For the text-containing cell, return its midpoint in [x, y] coordinate format. 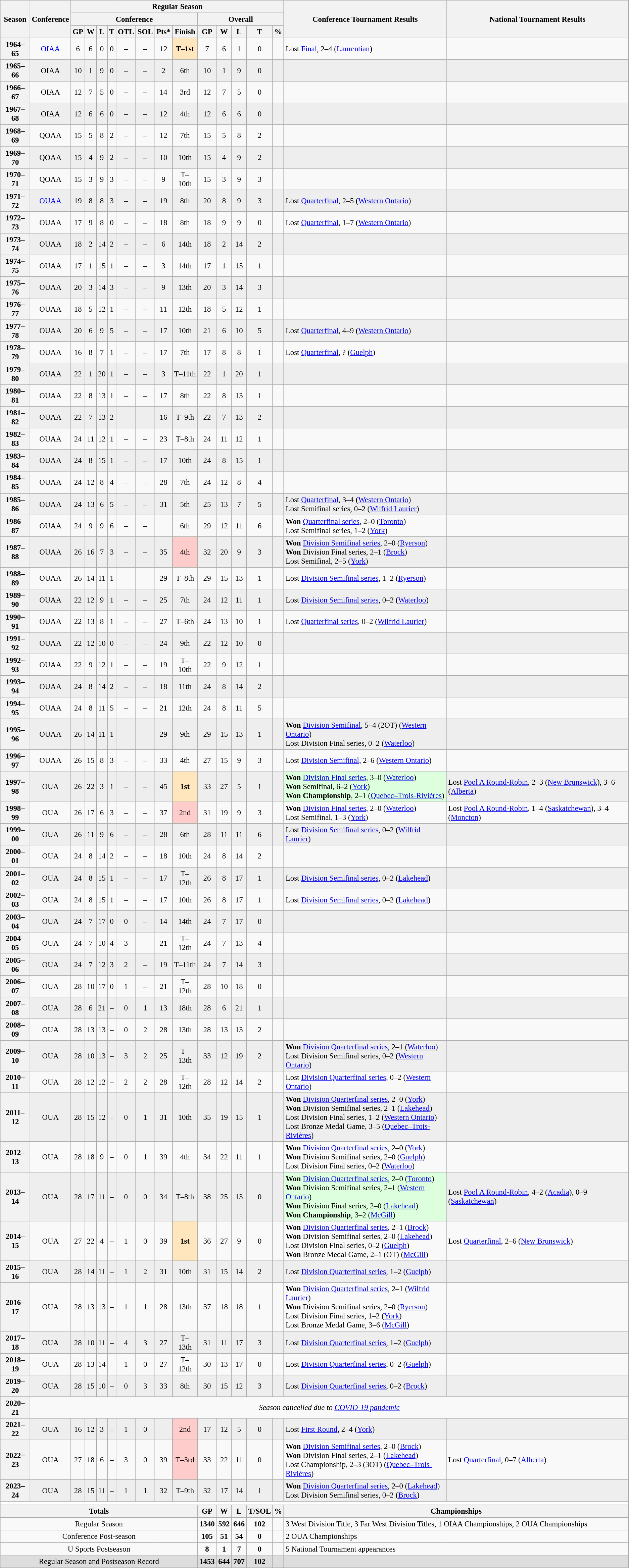
Totals [99, 1511]
1970–71 [15, 179]
Lost Pool A Round-Robin, 4–2 (Acadia), 0–9 (Saskatchewan) [537, 1197]
2 OUA Championships [456, 1536]
3rd [185, 93]
45 [163, 787]
Won Division Semifinal, 5–4 (2OT) (Western Ontario)Lost Division Final series, 0–2 (Waterloo) [365, 734]
1453 [207, 1562]
2002–03 [15, 900]
51 [224, 1536]
1990–91 [15, 621]
Lost Quarterfinal, 4–9 (Western Ontario) [365, 331]
644 [224, 1562]
1997–98 [15, 787]
1971–72 [15, 201]
Lost Quarterfinal, 1–7 (Western Ontario) [365, 222]
T–1st [185, 49]
1998–99 [15, 813]
Lost Division Semifinal series, 1–2 (Ryerson) [365, 578]
1989–90 [15, 600]
Won Division Final series, 2–0 (Waterloo)Lost Semifinal, 1–3 (York) [365, 813]
1985–86 [15, 504]
1978–79 [15, 352]
1973–74 [15, 244]
54 [239, 1536]
1991–92 [15, 643]
Lost Division Quarterfinal series, 0–2 (Western Ontario) [365, 1082]
Won Division Quarterfinal series, 2–1 (Waterloo)Lost Division Semifinal series, 0–2 (Western Ontario) [365, 1056]
2021–22 [15, 1429]
1340 [207, 1524]
1993–94 [15, 686]
Pts* [163, 32]
1965–66 [15, 70]
23 [163, 439]
2004–05 [15, 943]
1979–80 [15, 374]
2000–01 [15, 856]
5th [185, 504]
Won Division Semifinal series, 2–0 (Ryerson)Won Division Final series, 2–1 (Brock)Lost Semifinal, 2–5 (York) [365, 552]
Won Division Semifinal series, 2–0 (Brock)Won Division Final series, 2–1 (Lakehead)Lost Championship, 2–3 (3OT) (Quebec–Trois-Rivières) [365, 1460]
2019–20 [15, 1386]
Lost Quarterfinal, 3–4 (Western Ontario)Lost Semifinal series, 0–2 (Wilfrid Laurier) [365, 504]
592 [224, 1524]
Lost First Round, 2–4 (York) [365, 1429]
36 [207, 1241]
SOL [145, 32]
Lost Pool A Round-Robin, 2–3 (New Brunswick), 3–6 (Alberta) [537, 787]
1976–77 [15, 309]
2014–15 [15, 1241]
1968–69 [15, 136]
1996–97 [15, 761]
Lost Pool A Round-Robin, 1–4 (Saskatchewan), 3–4 (Moncton) [537, 813]
1986–87 [15, 526]
2012–13 [15, 1157]
105 [207, 1536]
646 [239, 1524]
1983–84 [15, 461]
Lost Quarterfinal, ? (Guelph) [365, 352]
Lost Division Semifinal series, 0–2 (Wilfrid Laurier) [365, 835]
Lost Division Semifinal series, 0–2 (Waterloo) [365, 600]
1992–93 [15, 665]
Championships [456, 1511]
Lost Division Semifinal, 2–6 (Western Ontario) [365, 761]
Lost Division Quarterfinal series, 0–2 (Brock) [365, 1386]
1981–82 [15, 417]
3 West Division Title, 3 Far West Division Titles, 1 OIAA Championships, 2 OUA Championships [456, 1524]
1984–85 [15, 482]
Lost Quarterfinal, 2–6 (New Brunswick) [537, 1241]
2023–24 [15, 1491]
Lost Quarterfinal, 2–5 (Western Ontario) [365, 201]
1972–73 [15, 222]
2007–08 [15, 1008]
2006–07 [15, 986]
2017–18 [15, 1343]
1964–65 [15, 49]
1982–83 [15, 439]
1994–95 [15, 709]
T/SOL [260, 1511]
T–3rd [185, 1460]
5 National Tournament appearances [456, 1549]
1966–67 [15, 93]
2003–04 [15, 921]
1995–96 [15, 734]
2009–10 [15, 1056]
1967–68 [15, 114]
1988–89 [15, 578]
T–6th [185, 621]
Lost Division Quarterfinal series, 0–2 (Guelph) [365, 1364]
1999–00 [15, 835]
Lost Quarterfinal series, 0–2 (Wilfrid Laurier) [365, 621]
U Sports Postseason [99, 1549]
1975–76 [15, 287]
1969–70 [15, 158]
2005–06 [15, 965]
1987–88 [15, 552]
2015–16 [15, 1272]
38 [207, 1197]
Season [15, 19]
Regular Season and Postseason Record [99, 1562]
1974–75 [15, 266]
OTL [126, 32]
Conference Post-season [99, 1536]
2013–14 [15, 1197]
2022–23 [15, 1460]
Lost Quarterfinal, 0–7 (Alberta) [537, 1460]
2016–17 [15, 1307]
Finish [185, 32]
2020–21 [15, 1408]
Won Division Quarterfinal series, 2–0 (York)Won Division Semifinal series, 2–0 (Guelph)Lost Division Final series, 0–2 (Waterloo) [365, 1157]
2018–19 [15, 1364]
National Tournament Results [537, 19]
1977–78 [15, 331]
18th [185, 1008]
Won Division Quarterfinal series, 2–0 (Lakehead)Lost Division Semifinal series, 0–2 (Brock) [365, 1491]
2008–09 [15, 1030]
Overall [241, 19]
11th [185, 686]
Won Division Final series, 3–0 (Waterloo)Won Semifinal, 6–2 (York)Won Championship, 2–1 (Quebec–Trois-Rivières) [365, 787]
Won Quarterfinal series, 2–0 (Toronto)Lost Semifinal series, 1–2 (York) [365, 526]
Season cancelled due to COVID-19 pandemic [330, 1408]
2011–12 [15, 1117]
707 [239, 1562]
Conference Tournament Results [365, 19]
2001–02 [15, 878]
Lost Final, 2–4 (Laurentian) [365, 49]
2010–11 [15, 1082]
1980–81 [15, 396]
